Identify which cell holds the provided text, then report its [X, Y] central coordinate. 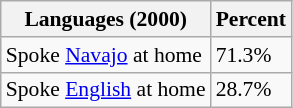
28.7% [251, 90]
Spoke Navajo at home [106, 55]
71.3% [251, 55]
Spoke English at home [106, 90]
Languages (2000) [106, 19]
Percent [251, 19]
